Pinpoint the cell where the given text exists, returning its [X, Y] midpoint coordinate. 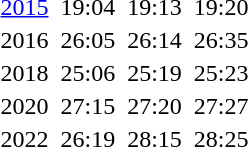
27:20 [155, 106]
26:05 [88, 40]
25:19 [155, 73]
26:14 [155, 40]
25:06 [88, 73]
27:15 [88, 106]
